For the text-containing cell, return its midpoint in [x, y] coordinate format. 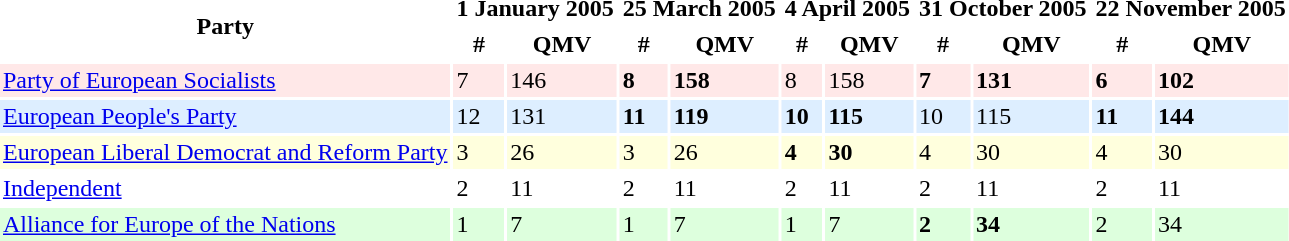
Alliance for Europe of the Nations [225, 224]
12 [478, 116]
6 [1122, 80]
European People's Party [225, 116]
119 [725, 116]
Independent [225, 188]
144 [1222, 116]
146 [562, 80]
102 [1222, 80]
Party of European Socialists [225, 80]
European Liberal Democrat and Reform Party [225, 152]
